Extract the [X, Y] coordinate from the center of the cell holding the provided text.  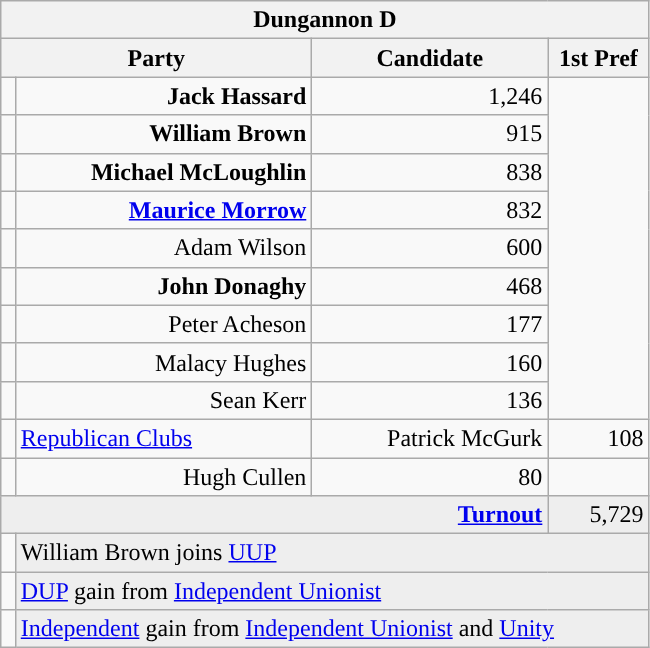
Sean Kerr [164, 400]
160 [430, 362]
177 [430, 324]
1,246 [430, 96]
Michael McLoughlin [164, 172]
Hugh Cullen [164, 477]
Turnout [274, 515]
DUP gain from Independent Unionist [332, 591]
108 [598, 438]
John Donaghy [164, 286]
Peter Acheson [164, 324]
Independent gain from Independent Unionist and Unity [332, 629]
Candidate [430, 58]
136 [430, 400]
Republican Clubs [164, 438]
5,729 [598, 515]
Patrick McGurk [430, 438]
600 [430, 248]
Jack Hassard [164, 96]
80 [430, 477]
Maurice Morrow [164, 210]
832 [430, 210]
Adam Wilson [164, 248]
Party [156, 58]
1st Pref [598, 58]
838 [430, 172]
915 [430, 134]
William Brown [164, 134]
Dungannon D [325, 20]
William Brown joins UUP [332, 553]
Malacy Hughes [164, 362]
468 [430, 286]
